Return the (x, y) coordinate for the center point of the cell that contains the specified text.  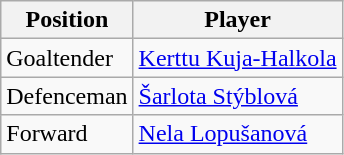
Defenceman (67, 96)
Forward (67, 134)
Nela Lopušanová (238, 134)
Kerttu Kuja-Halkola (238, 58)
Goaltender (67, 58)
Position (67, 20)
Šarlota Stýblová (238, 96)
Player (238, 20)
